Extract the (x, y) coordinate from the center of the cell holding the provided text.  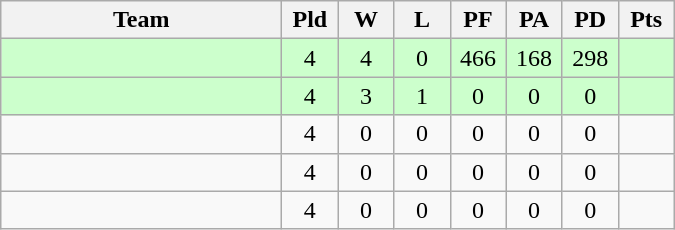
PF (478, 20)
3 (366, 96)
PA (534, 20)
PD (590, 20)
W (366, 20)
1 (422, 96)
L (422, 20)
168 (534, 58)
466 (478, 58)
298 (590, 58)
Team (142, 20)
Pld (310, 20)
Pts (646, 20)
